Extract the (X, Y) coordinate from the center of the cell holding the provided text.  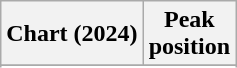
Chart (2024) (72, 34)
Peakposition (189, 34)
